Output the (x, y) coordinate of the center of the cell containing the given text.  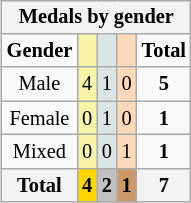
Mixed (40, 152)
Female (40, 118)
Gender (40, 51)
7 (164, 185)
Medals by gender (96, 17)
Male (40, 84)
2 (107, 185)
5 (164, 84)
